Identify which cell holds the provided text, then report its [x, y] central coordinate. 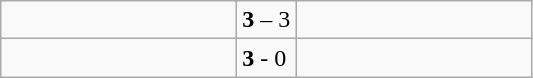
3 - 0 [266, 58]
3 – 3 [266, 20]
